Return (x, y) of the center of cell containing provided text 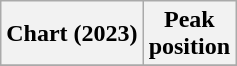
Peakposition (189, 34)
Chart (2023) (72, 34)
